Find where the given text appears and provide that cell's center as (X, Y) coordinate. 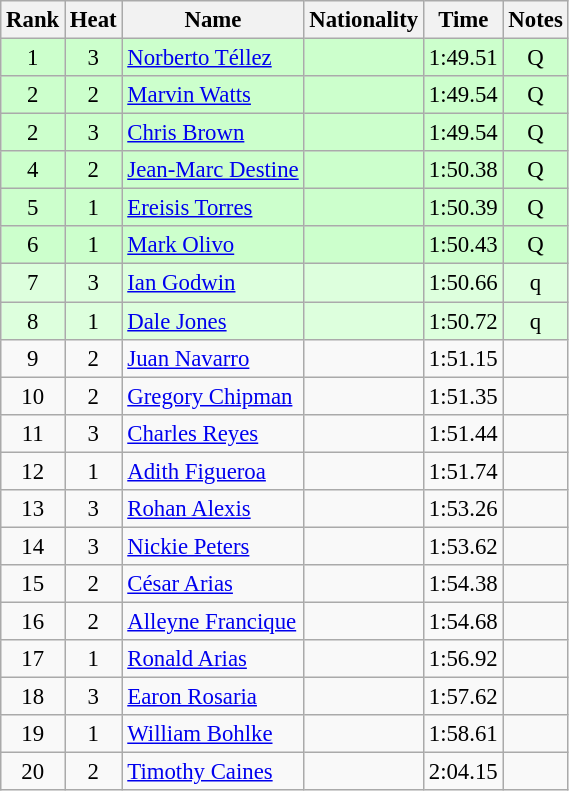
14 (33, 546)
12 (33, 471)
Rohan Alexis (213, 509)
Juan Navarro (213, 358)
1:50.43 (463, 245)
Charles Reyes (213, 433)
William Bohlke (213, 734)
1:51.35 (463, 396)
1:54.38 (463, 584)
Dale Jones (213, 321)
Heat (94, 20)
Time (463, 20)
Adith Figueroa (213, 471)
Rank (33, 20)
Gregory Chipman (213, 396)
Nationality (364, 20)
1:53.62 (463, 546)
6 (33, 245)
2:04.15 (463, 772)
13 (33, 509)
4 (33, 170)
Mark Olivo (213, 245)
18 (33, 697)
Ereisis Torres (213, 208)
1:51.15 (463, 358)
1:50.38 (463, 170)
1:50.66 (463, 283)
Jean-Marc Destine (213, 170)
1:58.61 (463, 734)
1:57.62 (463, 697)
11 (33, 433)
Earon Rosaria (213, 697)
1:51.44 (463, 433)
Ian Godwin (213, 283)
19 (33, 734)
15 (33, 584)
Name (213, 20)
Chris Brown (213, 133)
1:49.51 (463, 58)
8 (33, 321)
1:54.68 (463, 621)
Norberto Téllez (213, 58)
10 (33, 396)
Timothy Caines (213, 772)
17 (33, 659)
Marvin Watts (213, 95)
5 (33, 208)
16 (33, 621)
César Arias (213, 584)
Alleyne Francique (213, 621)
Nickie Peters (213, 546)
7 (33, 283)
Ronald Arias (213, 659)
1:56.92 (463, 659)
9 (33, 358)
1:50.39 (463, 208)
1:53.26 (463, 509)
1:51.74 (463, 471)
20 (33, 772)
1:50.72 (463, 321)
Notes (536, 20)
